Capture the cell that displays the provided text and extract its [X, Y] central coordinate. 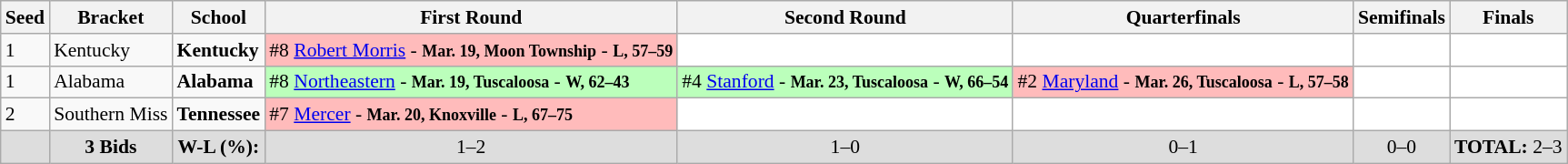
Southern Miss [111, 115]
1–0 [845, 148]
Tennessee [219, 115]
Seed [25, 17]
3 Bids [111, 148]
1–2 [471, 148]
Quarterfinals [1183, 17]
W-L (%): [219, 148]
2 [25, 115]
#4 Stanford - Mar. 23, Tuscaloosa - W, 66–54 [845, 82]
School [219, 17]
Second Round [845, 17]
#2 Maryland - Mar. 26, Tuscaloosa - L, 57–58 [1183, 82]
#7 Mercer - Mar. 20, Knoxville - L, 67–75 [471, 115]
TOTAL: 2–3 [1509, 148]
Finals [1509, 17]
0–1 [1183, 148]
#8 Northeastern - Mar. 19, Tuscaloosa - W, 62–43 [471, 82]
#8 Robert Morris - Mar. 19, Moon Township - L, 57–59 [471, 50]
0–0 [1402, 148]
First Round [471, 17]
Semifinals [1402, 17]
Bracket [111, 17]
